Search for the cell housing the specified text and yield its [X, Y] center coordinate. 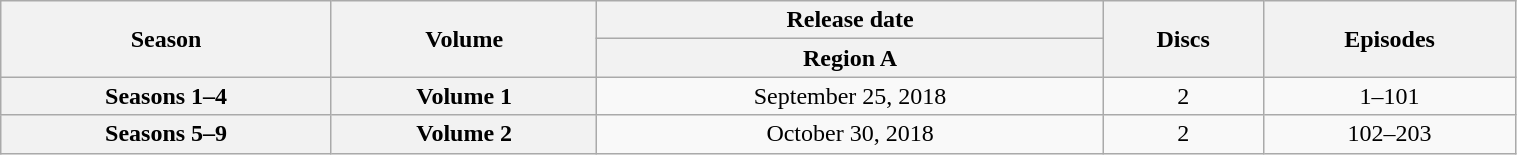
Episodes [1390, 39]
Volume 1 [464, 96]
September 25, 2018 [850, 96]
October 30, 2018 [850, 134]
Season [166, 39]
Volume 2 [464, 134]
Region A [850, 58]
Release date [850, 20]
Seasons 1–4 [166, 96]
Seasons 5–9 [166, 134]
1–101 [1390, 96]
Discs [1183, 39]
Volume [464, 39]
102–203 [1390, 134]
